For the text-containing cell, return its midpoint in [X, Y] coordinate format. 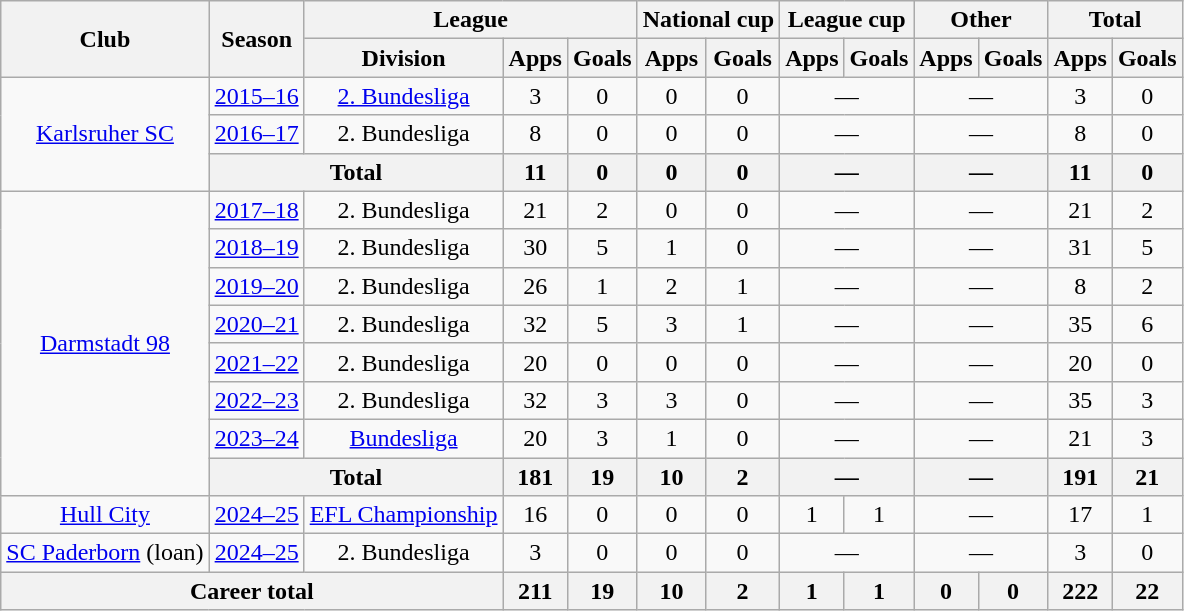
Other [981, 20]
League cup [847, 20]
2022–23 [256, 400]
EFL Championship [404, 515]
Career total [252, 591]
Darmstadt 98 [105, 343]
League [470, 20]
16 [535, 515]
National cup [708, 20]
22 [1147, 591]
Club [105, 39]
2015–16 [256, 96]
Bundesliga [404, 438]
Karlsruher SC [105, 134]
2021–22 [256, 362]
191 [1080, 477]
26 [535, 286]
181 [535, 477]
30 [535, 248]
31 [1080, 248]
Hull City [105, 515]
2018–19 [256, 248]
222 [1080, 591]
Season [256, 39]
6 [1147, 324]
2020–21 [256, 324]
2017–18 [256, 210]
17 [1080, 515]
211 [535, 591]
SC Paderborn (loan) [105, 553]
2016–17 [256, 134]
2023–24 [256, 438]
2019–20 [256, 286]
Division [404, 58]
